From the cell containing the given text, extract its center point as [x, y] coordinate. 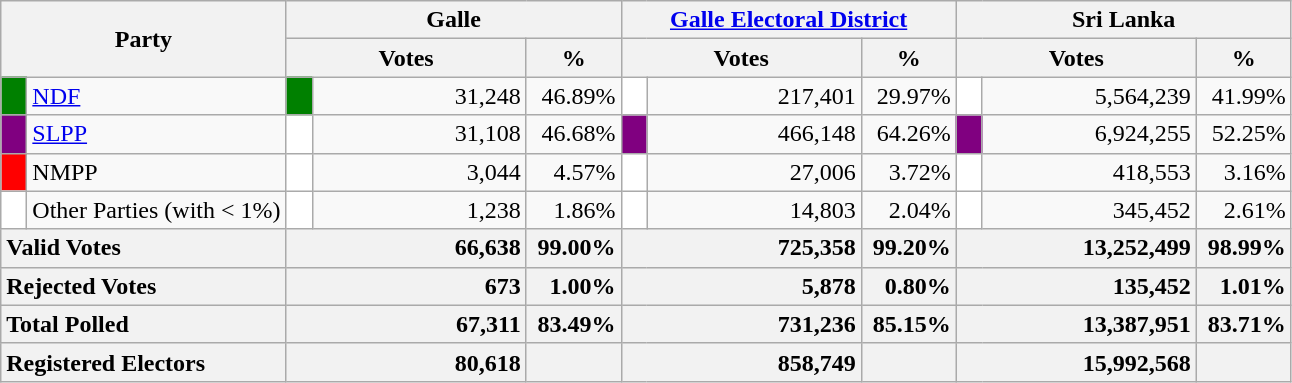
858,749 [741, 362]
Rejected Votes [144, 286]
217,401 [754, 96]
52.25% [1244, 134]
31,248 [419, 96]
66,638 [406, 248]
46.68% [574, 134]
14,803 [754, 210]
98.99% [1244, 248]
31,108 [419, 134]
5,878 [741, 286]
0.80% [908, 286]
Party [144, 39]
345,452 [1089, 210]
Galle [454, 20]
2.61% [1244, 210]
1.01% [1244, 286]
NDF [156, 96]
135,452 [1076, 286]
Valid Votes [144, 248]
1,238 [419, 210]
673 [406, 286]
64.26% [908, 134]
Galle Electoral District [788, 20]
99.00% [574, 248]
85.15% [908, 324]
Other Parties (with < 1%) [156, 210]
13,387,951 [1076, 324]
67,311 [406, 324]
99.20% [908, 248]
2.04% [908, 210]
27,006 [754, 172]
3.16% [1244, 172]
4.57% [574, 172]
Total Polled [144, 324]
1.00% [574, 286]
Registered Electors [144, 362]
3.72% [908, 172]
41.99% [1244, 96]
3,044 [419, 172]
13,252,499 [1076, 248]
29.97% [908, 96]
466,148 [754, 134]
SLPP [156, 134]
NMPP [156, 172]
83.71% [1244, 324]
731,236 [741, 324]
418,553 [1089, 172]
725,358 [741, 248]
83.49% [574, 324]
6,924,255 [1089, 134]
5,564,239 [1089, 96]
1.86% [574, 210]
Sri Lanka [1124, 20]
46.89% [574, 96]
80,618 [406, 362]
15,992,568 [1076, 362]
